Determine the [x, y] coordinate at the center of the cell enclosing the given text.  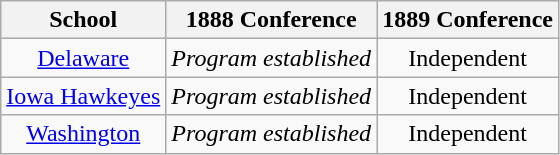
Washington [84, 134]
Iowa Hawkeyes [84, 96]
Delaware [84, 58]
1888 Conference [272, 20]
1889 Conference [468, 20]
School [84, 20]
